Locate the cell with the specified text and output its (X, Y) center coordinate. 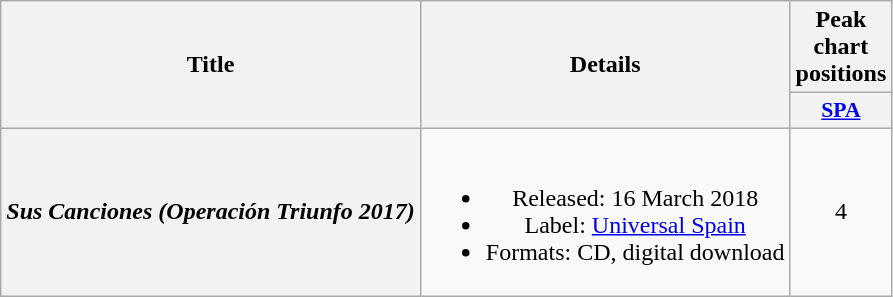
Details (605, 65)
Title (211, 65)
SPA (841, 111)
Released: 16 March 2018Label: Universal SpainFormats: CD, digital download (605, 212)
Sus Canciones (Operación Triunfo 2017) (211, 212)
4 (841, 212)
Peak chart positions (841, 47)
